Return the [X, Y] coordinate for the center point of the cell that contains the specified text.  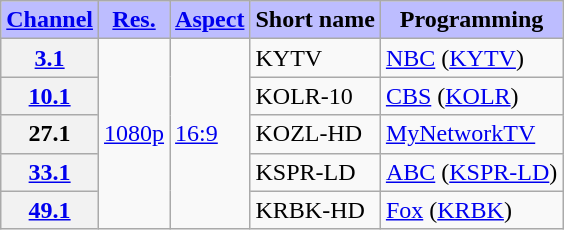
KRBK-HD [315, 210]
CBS (KOLR) [471, 96]
ABC (KSPR-LD) [471, 172]
KSPR-LD [315, 172]
KOLR-10 [315, 96]
Res. [134, 20]
10.1 [50, 96]
MyNetworkTV [471, 134]
Channel [50, 20]
Aspect [210, 20]
1080p [134, 134]
Programming [471, 20]
3.1 [50, 58]
Fox (KRBK) [471, 210]
KOZL-HD [315, 134]
16:9 [210, 134]
27.1 [50, 134]
49.1 [50, 210]
NBC (KYTV) [471, 58]
Short name [315, 20]
KYTV [315, 58]
33.1 [50, 172]
